Search for the cell housing the specified text and yield its [x, y] center coordinate. 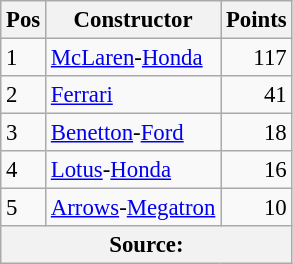
Ferrari [134, 95]
18 [256, 133]
Benetton-Ford [134, 133]
117 [256, 58]
Pos [24, 20]
10 [256, 208]
4 [24, 170]
Arrows-Megatron [134, 208]
3 [24, 133]
McLaren-Honda [134, 58]
Points [256, 20]
Constructor [134, 20]
Lotus-Honda [134, 170]
41 [256, 95]
1 [24, 58]
2 [24, 95]
Source: [146, 245]
16 [256, 170]
5 [24, 208]
